Pinpoint the cell where the given text exists, returning its (X, Y) midpoint coordinate. 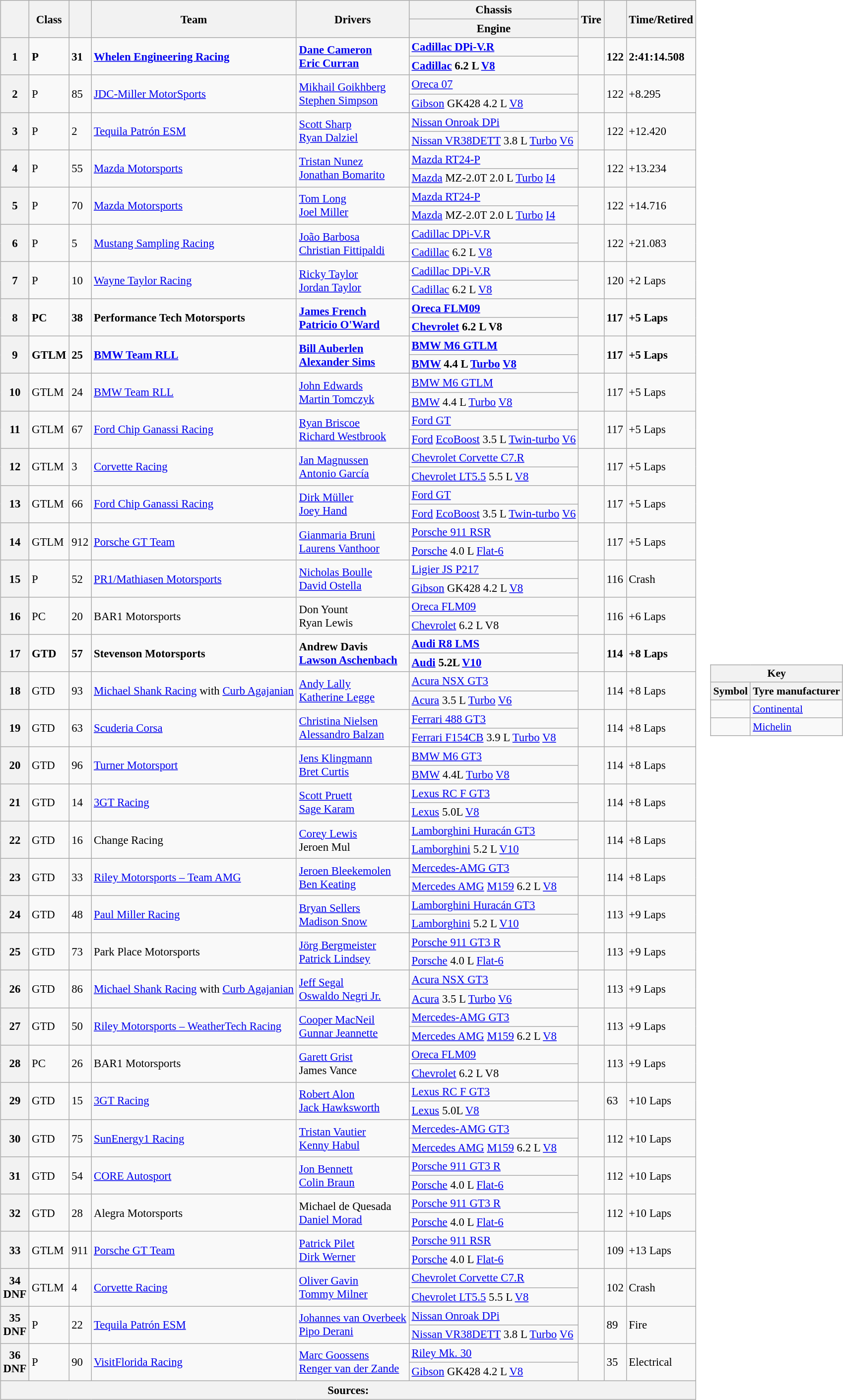
Corey Lewis Jeroen Mul (352, 839)
70 (80, 205)
86 (80, 989)
Ryan Briscoe Richard Westbrook (352, 430)
Mustang Sampling Racing (194, 243)
Bill Auberlen Alexander Sims (352, 355)
+6 Laps (661, 616)
Jens Klingmann Bret Curtis (352, 765)
Tristan Nunez Jonathan Bomarito (352, 169)
18 (15, 691)
8 (15, 318)
+21.083 (661, 243)
55 (80, 169)
57 (80, 653)
96 (80, 765)
Dirk Müller Joey Hand (352, 504)
Scuderia Corsa (194, 728)
75 (80, 1138)
93 (80, 691)
Ricky Taylor Jordan Taylor (352, 280)
102 (615, 1287)
Key (777, 674)
Continental (796, 709)
6 (15, 243)
Riley Motorsports – WeatherTech Racing (194, 1026)
Mikhail Goikhberg Stephen Simpson (352, 93)
7 (15, 280)
John Edwards Martin Tomczyk (352, 392)
13 (15, 504)
Turner Motorsport (194, 765)
CORE Autosport (194, 1176)
52 (80, 578)
Cooper MacNeil Gunnar Jeannette (352, 1026)
Oliver Gavin Tommy Milner (352, 1287)
73 (80, 952)
30 (15, 1138)
+13 Laps (661, 1250)
Bryan Sellers Madison Snow (352, 915)
29 (15, 1100)
PR1/Mathiasen Motorsports (194, 578)
Symbol (730, 691)
912 (80, 542)
23 (15, 877)
Fire (661, 1325)
Jörg Bergmeister Patrick Lindsey (352, 952)
Gianmaria Bruni Laurens Vanthoor (352, 542)
+14.716 (661, 205)
JDC-Miller MotorSports (194, 93)
Class (49, 19)
Jeff Segal Oswaldo Negri Jr. (352, 989)
Michael de Quesada Daniel Morad (352, 1212)
Performance Tech Motorsports (194, 318)
9 (15, 355)
120 (615, 280)
50 (80, 1026)
Marc Goossens Renger van der Zande (352, 1362)
BMW 4.4L Turbo V8 (494, 774)
Riley Motorsports – Team AMG (194, 877)
Sources: (348, 1390)
+2 Laps (661, 280)
Christina Nielsen Alessandro Balzan (352, 728)
17 (15, 653)
BMW M6 GT3 (494, 756)
2:41:14.508 (661, 57)
Engine (494, 29)
Don Yount Ryan Lewis (352, 616)
Electrical (661, 1362)
89 (615, 1325)
Scott Sharp Ryan Dalziel (352, 131)
34DNF (15, 1287)
Jon Bennett Colin Braun (352, 1176)
109 (615, 1250)
36DNF (15, 1362)
27 (15, 1026)
1 (15, 57)
67 (80, 430)
85 (80, 93)
66 (80, 504)
38 (80, 318)
Patrick Pilet Dirk Werner (352, 1250)
Paul Miller Racing (194, 915)
12 (15, 466)
VisitFlorida Racing (194, 1362)
SunEnergy1 Racing (194, 1138)
Tire (591, 19)
90 (80, 1362)
+12.420 (661, 131)
35DNF (15, 1325)
Andrew Davis Lawson Aschenbach (352, 653)
Tyre manufacturer (796, 691)
Johannes van Overbeek Pipo Derani (352, 1325)
+13.234 (661, 169)
911 (80, 1250)
Wayne Taylor Racing (194, 280)
Change Racing (194, 839)
Michelin (796, 726)
Scott Pruett Sage Karam (352, 803)
Tom Long Joel Miller (352, 205)
James French Patricio O'Ward (352, 318)
Tristan Vautier Kenny Habul (352, 1138)
Stevenson Motorsports (194, 653)
48 (80, 915)
11 (15, 430)
32 (15, 1212)
+8.295 (661, 93)
João Barbosa Christian Fittipaldi (352, 243)
Oreca 07 (494, 84)
19 (15, 728)
Robert Alon Jack Hawksworth (352, 1100)
Ferrari F154CB 3.9 L Turbo V8 (494, 737)
Drivers (352, 19)
21 (15, 803)
Team (194, 19)
Jan Magnussen Antonio García (352, 466)
Riley Mk. 30 (494, 1353)
54 (80, 1176)
Whelen Engineering Racing (194, 57)
Audi R8 LMS (494, 644)
Ferrari 488 GT3 (494, 719)
Park Place Motorsports (194, 952)
Garett Grist James Vance (352, 1064)
Jeroen Bleekemolen Ben Keating (352, 877)
Andy Lally Katherine Legge (352, 691)
Nicholas Boulle David Ostella (352, 578)
Time/Retired (661, 19)
Audi 5.2L V10 (494, 663)
Alegra Motorsports (194, 1212)
Dane Cameron Eric Curran (352, 57)
Chassis (494, 10)
35 (615, 1362)
Ligier JS P217 (494, 570)
